Locate the cell with the specified text and output its [X, Y] center coordinate. 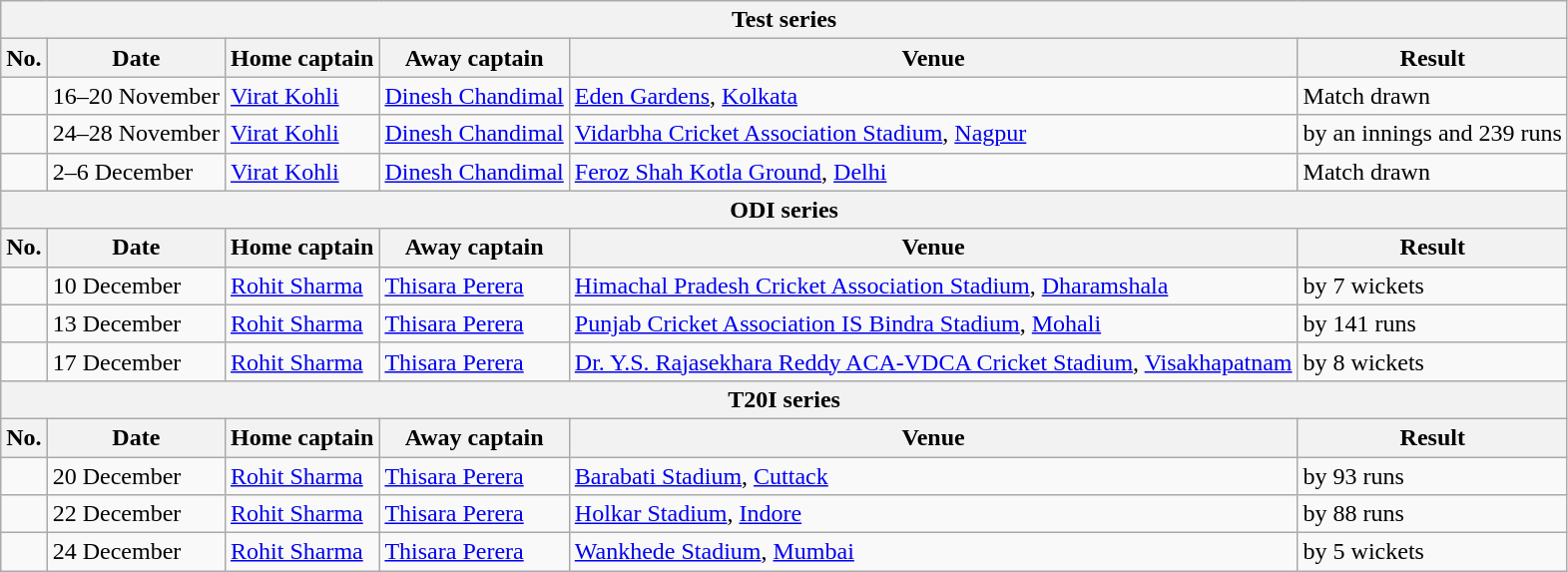
by 8 wickets [1432, 361]
Barabati Stadium, Cuttack [933, 476]
ODI series [784, 210]
Himachal Pradesh Cricket Association Stadium, Dharamshala [933, 286]
10 December [136, 286]
by 93 runs [1432, 476]
24–28 November [136, 134]
by 5 wickets [1432, 552]
24 December [136, 552]
by 141 runs [1432, 323]
22 December [136, 514]
17 December [136, 361]
Vidarbha Cricket Association Stadium, Nagpur [933, 134]
by 7 wickets [1432, 286]
Punjab Cricket Association IS Bindra Stadium, Mohali [933, 323]
by 88 runs [1432, 514]
Wankhede Stadium, Mumbai [933, 552]
Dr. Y.S. Rajasekhara Reddy ACA-VDCA Cricket Stadium, Visakhapatnam [933, 361]
2–6 December [136, 172]
Test series [784, 20]
Feroz Shah Kotla Ground, Delhi [933, 172]
20 December [136, 476]
T20I series [784, 399]
13 December [136, 323]
Holkar Stadium, Indore [933, 514]
by an innings and 239 runs [1432, 134]
16–20 November [136, 96]
Eden Gardens, Kolkata [933, 96]
